Scan for the cell matching the given text and deliver its [X, Y] coordinate at center. 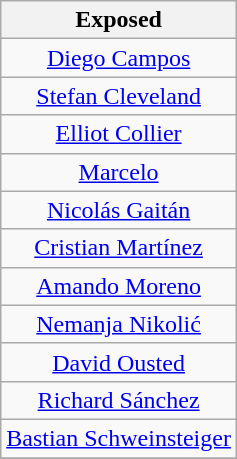
Diego Campos [119, 58]
Exposed [119, 20]
Amando Moreno [119, 286]
Bastian Schweinsteiger [119, 438]
David Ousted [119, 362]
Marcelo [119, 172]
Elliot Collier [119, 134]
Nicolás Gaitán [119, 210]
Richard Sánchez [119, 400]
Cristian Martínez [119, 248]
Nemanja Nikolić [119, 324]
Stefan Cleveland [119, 96]
